Capture the cell that displays the provided text and extract its [X, Y] central coordinate. 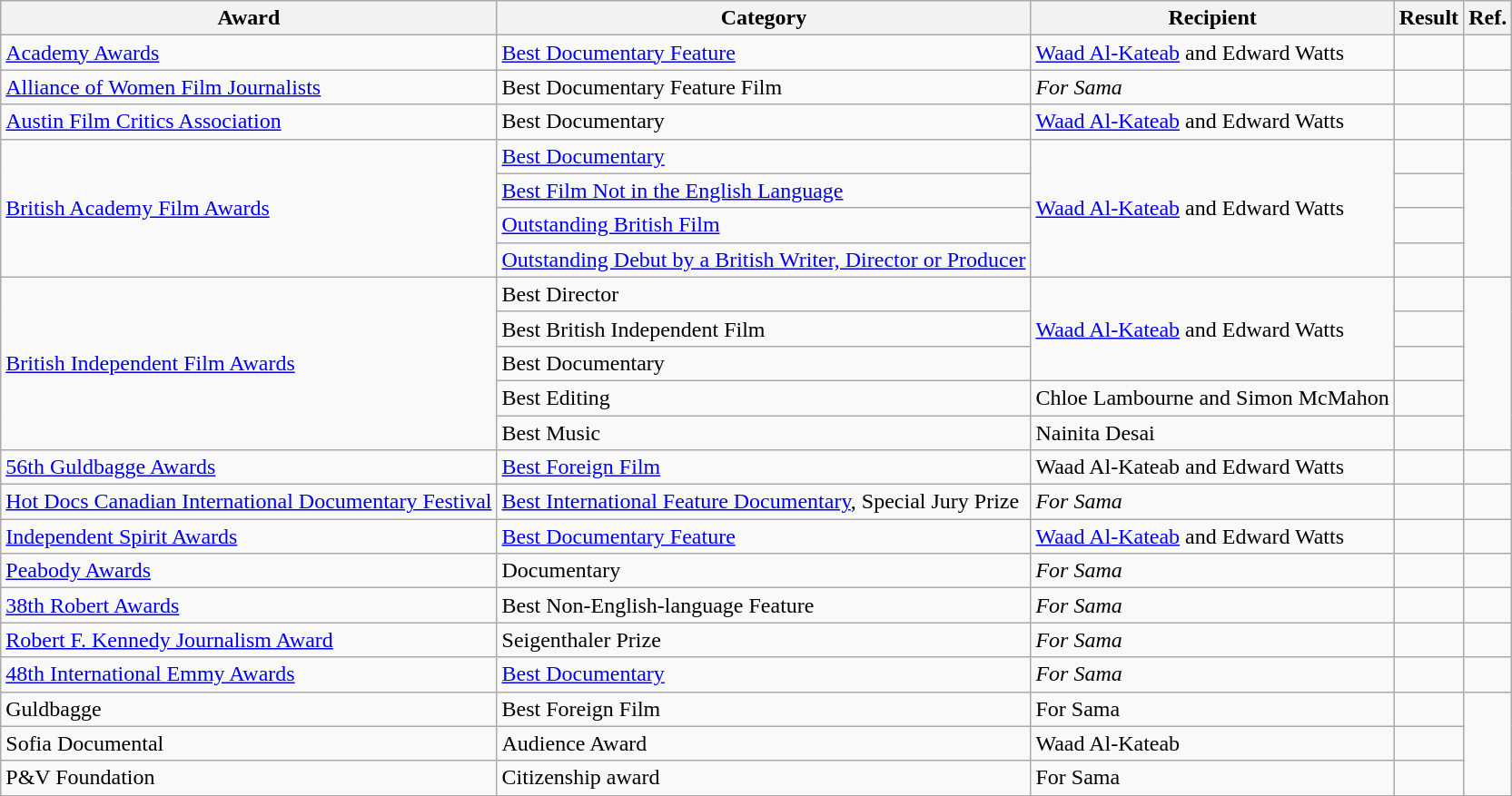
Best Director [764, 294]
Best International Feature Documentary, Special Jury Prize [764, 502]
Outstanding British Film [764, 225]
Citizenship award [764, 778]
Ref. [1487, 18]
Sofia Documental [249, 743]
Result [1428, 18]
Documentary [764, 571]
Award [249, 18]
38th Robert Awards [249, 605]
48th International Emmy Awards [249, 674]
56th Guldbagge Awards [249, 467]
Best Music [764, 433]
Audience Award [764, 743]
British Independent Film Awards [249, 363]
British Academy Film Awards [249, 208]
Outstanding Debut by a British Writer, Director or Producer [764, 260]
Robert F. Kennedy Journalism Award [249, 640]
Best British Independent Film [764, 329]
Best Documentary Feature Film [764, 87]
Best Film Not in the English Language [764, 191]
Chloe Lambourne and Simon McMahon [1212, 398]
Best Non-English-language Feature [764, 605]
Independent Spirit Awards [249, 536]
Academy Awards [249, 53]
P&V Foundation [249, 778]
Waad Al-Kateab [1212, 743]
Austin Film Critics Association [249, 122]
Seigenthaler Prize [764, 640]
Recipient [1212, 18]
Hot Docs Canadian International Documentary Festival [249, 502]
Peabody Awards [249, 571]
Category [764, 18]
Best Editing [764, 398]
Alliance of Women Film Journalists [249, 87]
Guldbagge [249, 709]
Nainita Desai [1212, 433]
